Pinpoint the cell where the given text exists, returning its [x, y] midpoint coordinate. 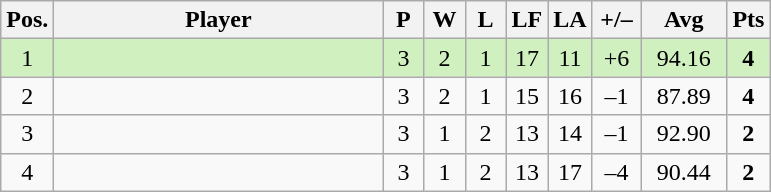
94.16 [684, 58]
+6 [616, 58]
P [404, 20]
+/– [616, 20]
W [444, 20]
90.44 [684, 172]
Pos. [28, 20]
11 [570, 58]
LF [527, 20]
Avg [684, 20]
Pts [748, 20]
Player [218, 20]
–4 [616, 172]
15 [527, 96]
L [486, 20]
LA [570, 20]
14 [570, 134]
92.90 [684, 134]
16 [570, 96]
87.89 [684, 96]
